Search for the cell housing the specified text and yield its (x, y) center coordinate. 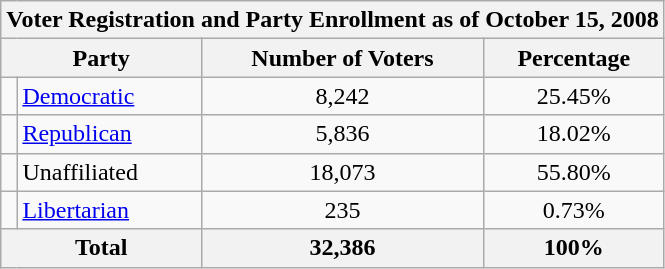
Percentage (574, 58)
0.73% (574, 210)
Total (102, 248)
Libertarian (110, 210)
18.02% (574, 134)
Unaffiliated (110, 172)
8,242 (343, 96)
25.45% (574, 96)
Republican (110, 134)
5,836 (343, 134)
Democratic (110, 96)
235 (343, 210)
Number of Voters (343, 58)
100% (574, 248)
Party (102, 58)
18,073 (343, 172)
55.80% (574, 172)
Voter Registration and Party Enrollment as of October 15, 2008 (332, 20)
32,386 (343, 248)
